Search for the cell housing the specified text and yield its [x, y] center coordinate. 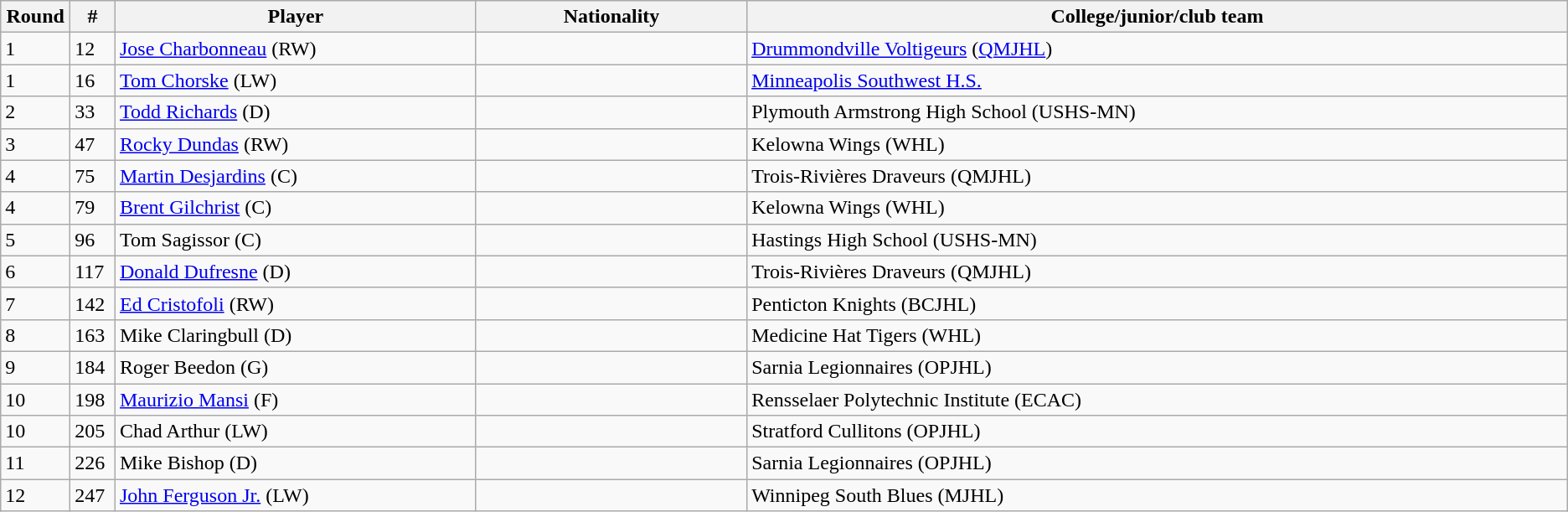
Jose Charbonneau (RW) [295, 49]
11 [35, 463]
Drummondville Voltigeurs (QMJHL) [1158, 49]
Martin Desjardins (C) [295, 176]
163 [93, 335]
Donald Dufresne (D) [295, 272]
College/junior/club team [1158, 17]
Medicine Hat Tigers (WHL) [1158, 335]
Roger Beedon (G) [295, 367]
Mike Claringbull (D) [295, 335]
9 [35, 367]
96 [93, 240]
Ed Cristofoli (RW) [295, 303]
Chad Arthur (LW) [295, 432]
117 [93, 272]
142 [93, 303]
Tom Sagissor (C) [295, 240]
Winnipeg South Blues (MJHL) [1158, 495]
5 [35, 240]
33 [93, 112]
John Ferguson Jr. (LW) [295, 495]
Penticton Knights (BCJHL) [1158, 303]
2 [35, 112]
Minneapolis Southwest H.S. [1158, 80]
Round [35, 17]
3 [35, 144]
16 [93, 80]
Plymouth Armstrong High School (USHS-MN) [1158, 112]
Hastings High School (USHS-MN) [1158, 240]
226 [93, 463]
Rensselaer Polytechnic Institute (ECAC) [1158, 400]
Rocky Dundas (RW) [295, 144]
75 [93, 176]
Mike Bishop (D) [295, 463]
Tom Chorske (LW) [295, 80]
6 [35, 272]
198 [93, 400]
Stratford Cullitons (OPJHL) [1158, 432]
247 [93, 495]
47 [93, 144]
# [93, 17]
Brent Gilchrist (C) [295, 208]
8 [35, 335]
79 [93, 208]
184 [93, 367]
205 [93, 432]
7 [35, 303]
Todd Richards (D) [295, 112]
Player [295, 17]
Nationality [611, 17]
Maurizio Mansi (F) [295, 400]
